Provide the (X, Y) coordinate of the cell's center where the given text is located.  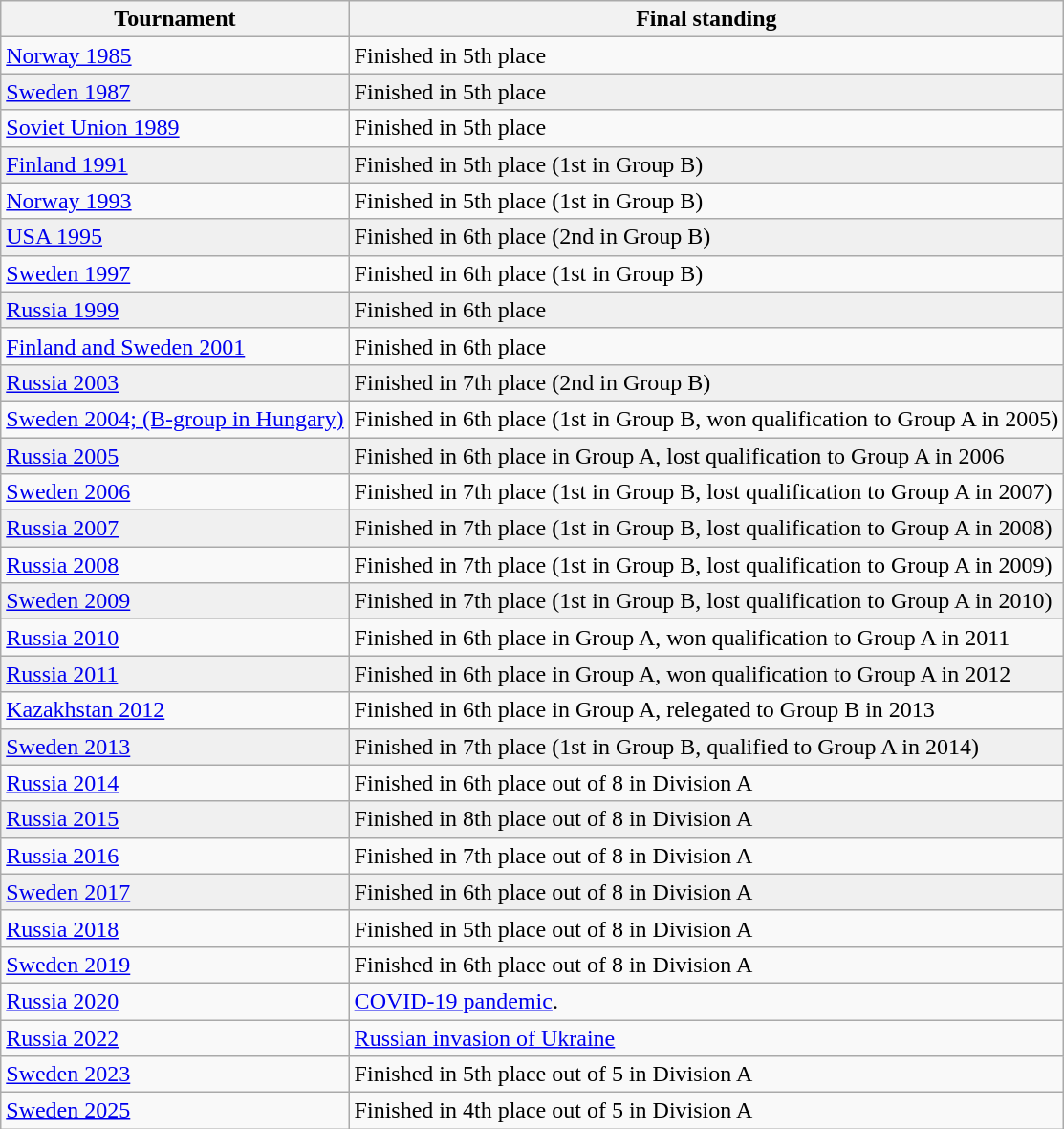
Sweden 2019 (175, 965)
Finished in 6th place in Group A, won qualification to Group A in 2012 (706, 674)
Russia 2005 (175, 456)
COVID-19 pandemic. (706, 1001)
Russia 2018 (175, 928)
Finland 1991 (175, 164)
Sweden 2013 (175, 747)
Finished in 6th place (2nd in Group B) (706, 237)
Russia 2008 (175, 565)
Tournament (175, 19)
Finished in 7th place (2nd in Group B) (706, 382)
Russia 2015 (175, 819)
Russia 2022 (175, 1037)
Finished in 6th place (1st in Group B) (706, 273)
Finished in 6th place in Group A, lost qualification to Group A in 2006 (706, 456)
Norway 1993 (175, 201)
Finished in 7th place (1st in Group B, lost qualification to Group A in 2009) (706, 565)
Russia 2014 (175, 783)
Russia 2020 (175, 1001)
Norway 1985 (175, 55)
Sweden 2023 (175, 1075)
Finished in 6th place in Group A, won qualification to Group A in 2011 (706, 638)
Sweden 2004; (B-group in Hungary) (175, 419)
Russia 2016 (175, 856)
Russia 2011 (175, 674)
Sweden 2017 (175, 892)
Finished in 6th place in Group A, relegated to Group B in 2013 (706, 710)
Sweden 2025 (175, 1111)
Sweden 2009 (175, 601)
Sweden 2006 (175, 492)
Russia 1999 (175, 310)
Finished in 5th place out of 5 in Division A (706, 1075)
Russia 2010 (175, 638)
Russia 2003 (175, 382)
Russia 2007 (175, 529)
Finished in 7th place (1st in Group B, lost qualification to Group A in 2008) (706, 529)
Kazakhstan 2012 (175, 710)
USA 1995 (175, 237)
Sweden 1987 (175, 92)
Finished in 7th place (1st in Group B, lost qualification to Group A in 2010) (706, 601)
Finished in 6th place (1st in Group B, won qualification to Group A in 2005) (706, 419)
Sweden 1997 (175, 273)
Finished in 5th place out of 8 in Division A (706, 928)
Finished in 4th place out of 5 in Division A (706, 1111)
Russian invasion of Ukraine (706, 1037)
Finished in 7th place (1st in Group B, lost qualification to Group A in 2007) (706, 492)
Finished in 7th place (1st in Group B, qualified to Group A in 2014) (706, 747)
Final standing (706, 19)
Finished in 8th place out of 8 in Division A (706, 819)
Finland and Sweden 2001 (175, 346)
Finished in 7th place out of 8 in Division A (706, 856)
Soviet Union 1989 (175, 128)
